Return the [x, y] coordinate for the center point of the cell that contains the specified text.  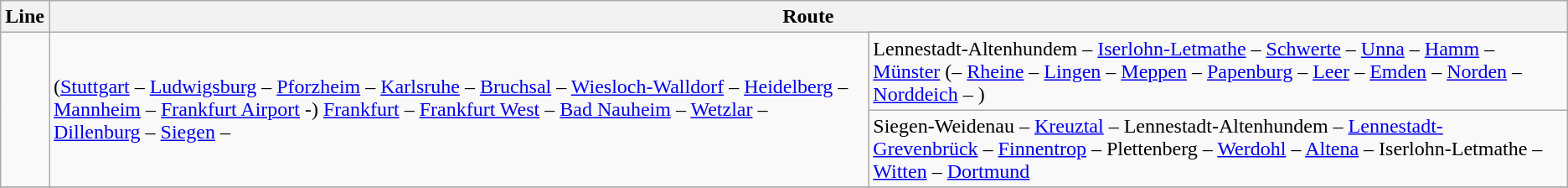
Line [25, 17]
Route [807, 17]
